Return the [X, Y] coordinate for the center point of the cell that contains the specified text.  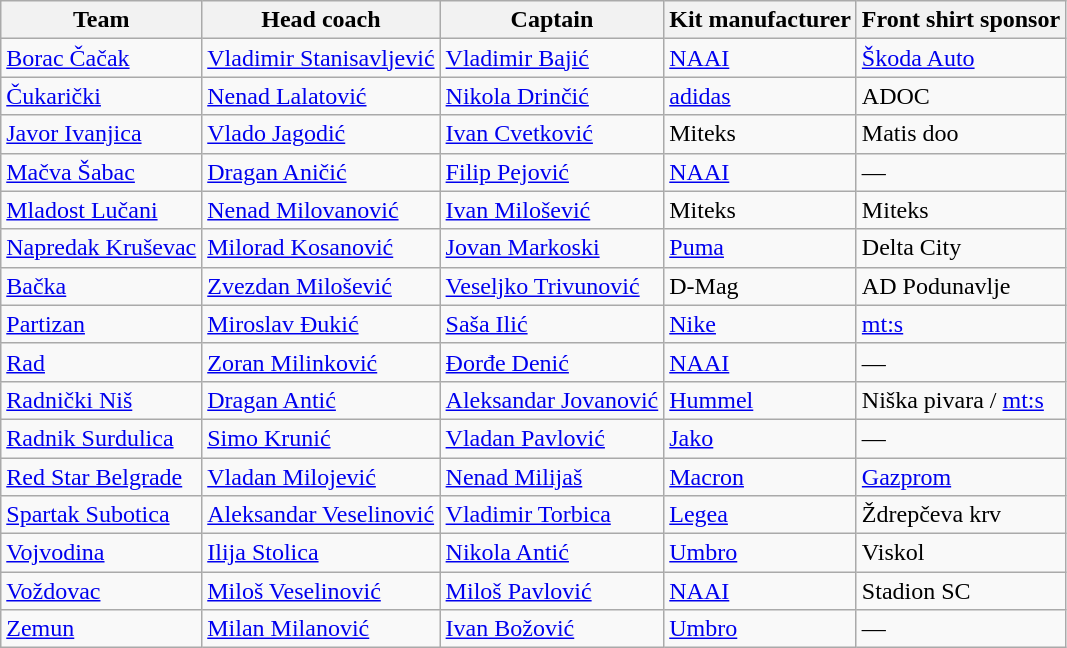
Vojvodina [102, 553]
Zemun [102, 629]
Vlado Jagodić [321, 134]
mt:s [960, 324]
ADOC [960, 96]
Jako [760, 438]
Ivan Milošević [552, 210]
Miroslav Đukić [321, 324]
Borac Čačak [102, 58]
AD Podunavlje [960, 286]
Stadion SC [960, 591]
Vladimir Torbica [552, 515]
Dragan Antić [321, 400]
Veseljko Trivunović [552, 286]
Rad [102, 362]
Filip Pejović [552, 172]
Mladost Lučani [102, 210]
Vladimir Stanisavljević [321, 58]
Milorad Kosanović [321, 248]
Bačka [102, 286]
Nikola Drinčić [552, 96]
Ilija Stolica [321, 553]
Partizan [102, 324]
Voždovac [102, 591]
Nenad Lalatović [321, 96]
Mačva Šabac [102, 172]
Radnik Surdulica [102, 438]
Team [102, 20]
Nike [760, 324]
adidas [760, 96]
Dragan Aničić [321, 172]
Ivan Božović [552, 629]
Javor Ivanjica [102, 134]
Zvezdan Milošević [321, 286]
Vladan Milojević [321, 477]
Nenad Milijaš [552, 477]
Matis doo [960, 134]
Spartak Subotica [102, 515]
Zoran Milinković [321, 362]
Radnički Niš [102, 400]
Ivan Cvetković [552, 134]
Macron [760, 477]
Head coach [321, 20]
Miloš Veselinović [321, 591]
Delta City [960, 248]
Škoda Auto [960, 58]
Vladimir Bajić [552, 58]
Captain [552, 20]
Nenad Milovanović [321, 210]
Nikola Antić [552, 553]
Front shirt sponsor [960, 20]
Aleksandar Jovanović [552, 400]
Đorđe Denić [552, 362]
Čukarički [102, 96]
Viskol [960, 553]
D-Mag [760, 286]
Saša Ilić [552, 324]
Puma [760, 248]
Napredak Kruševac [102, 248]
Aleksandar Veselinović [321, 515]
Miloš Pavlović [552, 591]
Legea [760, 515]
Milan Milanović [321, 629]
Niška pivara / mt:s [960, 400]
Gazprom [960, 477]
Simo Krunić [321, 438]
Jovan Markoski [552, 248]
Kit manufacturer [760, 20]
Vladan Pavlović [552, 438]
Ždrepčeva krv [960, 515]
Hummel [760, 400]
Red Star Belgrade [102, 477]
